Capture the cell that displays the provided text and extract its [x, y] central coordinate. 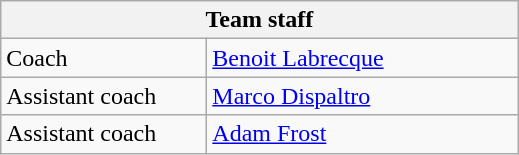
Team staff [260, 20]
Marco Dispaltro [362, 96]
Adam Frost [362, 134]
Coach [104, 58]
Benoit Labrecque [362, 58]
